Capture the cell that displays the provided text and extract its (x, y) central coordinate. 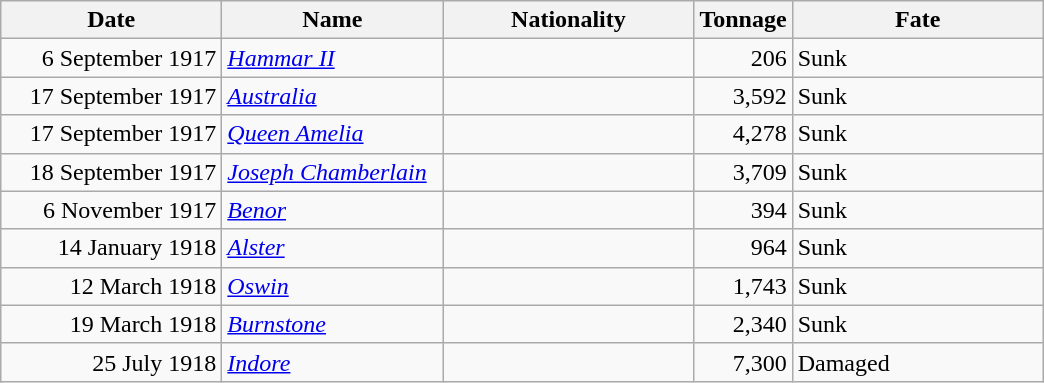
Hammar II (332, 58)
Indore (332, 362)
Queen Amelia (332, 134)
6 November 1917 (112, 210)
18 September 1917 (112, 172)
14 January 1918 (112, 248)
Benor (332, 210)
4,278 (743, 134)
Tonnage (743, 20)
206 (743, 58)
3,709 (743, 172)
Australia (332, 96)
Burnstone (332, 324)
12 March 1918 (112, 286)
Nationality (568, 20)
1,743 (743, 286)
964 (743, 248)
19 March 1918 (112, 324)
6 September 1917 (112, 58)
3,592 (743, 96)
25 July 1918 (112, 362)
Alster (332, 248)
Damaged (918, 362)
Joseph Chamberlain (332, 172)
Fate (918, 20)
2,340 (743, 324)
7,300 (743, 362)
Oswin (332, 286)
394 (743, 210)
Date (112, 20)
Name (332, 20)
